Return (X, Y) of the center of cell containing provided text 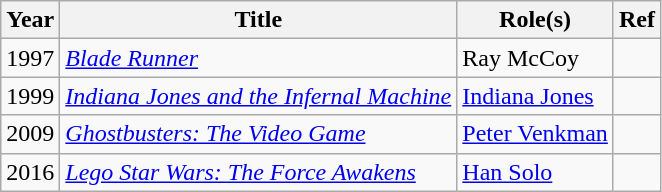
Indiana Jones and the Infernal Machine (258, 96)
2016 (30, 172)
Blade Runner (258, 58)
Role(s) (536, 20)
Ray McCoy (536, 58)
Title (258, 20)
1997 (30, 58)
Lego Star Wars: The Force Awakens (258, 172)
Ghostbusters: The Video Game (258, 134)
1999 (30, 96)
Peter Venkman (536, 134)
2009 (30, 134)
Indiana Jones (536, 96)
Han Solo (536, 172)
Ref (636, 20)
Year (30, 20)
